Find where the given text appears and provide that cell's center as [x, y] coordinate. 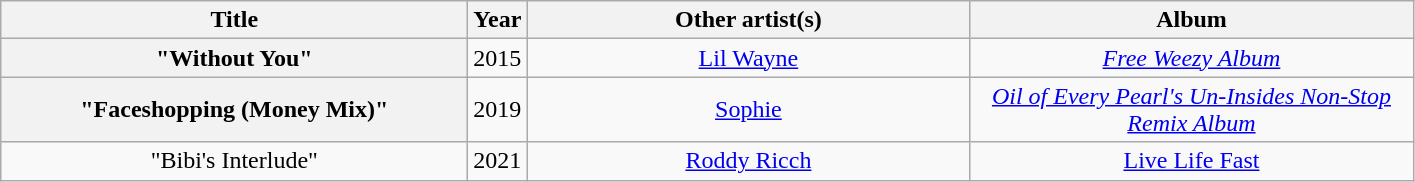
Year [498, 20]
2019 [498, 110]
Album [1192, 20]
Sophie [748, 110]
Roddy Ricch [748, 161]
Live Life Fast [1192, 161]
"Without You" [234, 58]
2021 [498, 161]
Other artist(s) [748, 20]
2015 [498, 58]
Title [234, 20]
Lil Wayne [748, 58]
Oil of Every Pearl's Un-Insides Non-Stop Remix Album [1192, 110]
"Faceshopping (Money Mix)" [234, 110]
Free Weezy Album [1192, 58]
"Bibi's Interlude" [234, 161]
